Determine the (X, Y) coordinate at the center of the cell enclosing the given text.  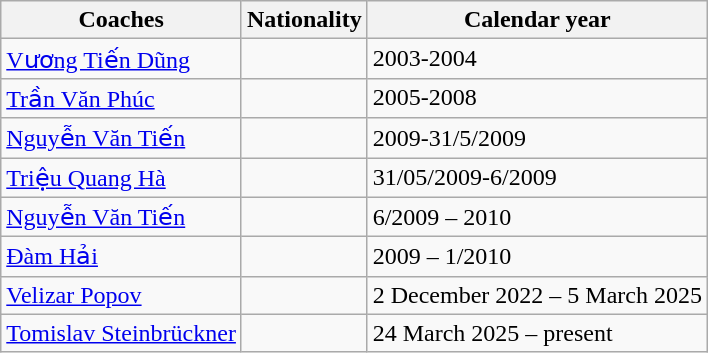
2 December 2022 – 5 March 2025 (537, 295)
2009 – 1/2010 (537, 257)
6/2009 – 2010 (537, 217)
Trần Văn Phúc (122, 98)
Nationality (304, 20)
Calendar year (537, 20)
Coaches (122, 20)
Tomislav Steinbrückner (122, 333)
2005-2008 (537, 98)
Vương Tiến Dũng (122, 59)
Velizar Popov (122, 295)
2009-31/5/2009 (537, 138)
Triệu Quang Hà (122, 178)
2003-2004 (537, 59)
31/05/2009-6/2009 (537, 178)
24 March 2025 – present (537, 333)
Đàm Hải (122, 257)
